Pinpoint the cell where the given text exists, returning its [X, Y] midpoint coordinate. 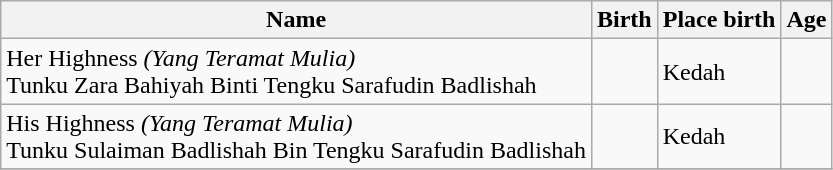
Name [296, 20]
Her Highness (Yang Teramat Mulia) Tunku Zara Bahiyah Binti Tengku Sarafudin Badlishah [296, 72]
Place birth [719, 20]
Birth [624, 20]
Age [806, 20]
His Highness (Yang Teramat Mulia) Tunku Sulaiman Badlishah Bin Tengku Sarafudin Badlishah [296, 136]
